Capture the cell that displays the provided text and extract its (X, Y) central coordinate. 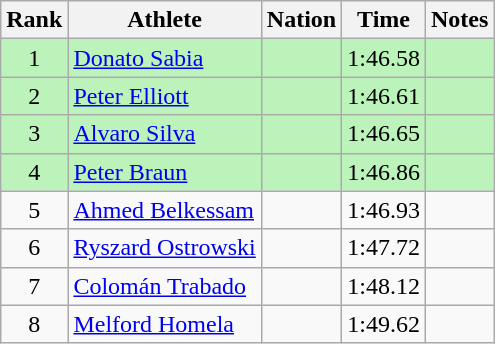
1:46.65 (384, 134)
Donato Sabia (164, 58)
1:49.62 (384, 324)
Athlete (164, 20)
Notes (459, 20)
Melford Homela (164, 324)
Time (384, 20)
3 (34, 134)
Rank (34, 20)
7 (34, 286)
Ahmed Belkessam (164, 210)
6 (34, 248)
2 (34, 96)
1:46.58 (384, 58)
1:47.72 (384, 248)
Nation (301, 20)
Peter Braun (164, 172)
5 (34, 210)
8 (34, 324)
1:48.12 (384, 286)
1:46.86 (384, 172)
Peter Elliott (164, 96)
4 (34, 172)
Alvaro Silva (164, 134)
Ryszard Ostrowski (164, 248)
1 (34, 58)
1:46.93 (384, 210)
Colomán Trabado (164, 286)
1:46.61 (384, 96)
